Search for the cell housing the specified text and yield its (x, y) center coordinate. 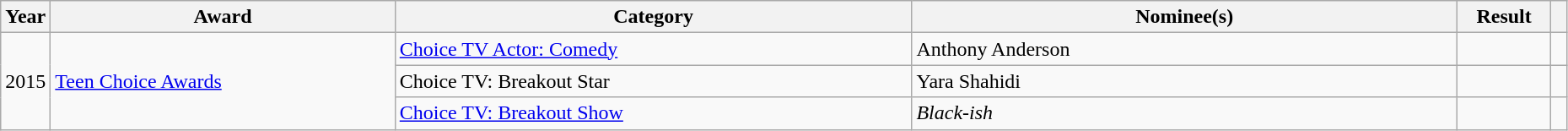
Result (1503, 17)
Anthony Anderson (1184, 49)
Yara Shahidi (1184, 81)
Award (223, 17)
2015 (25, 81)
Choice TV Actor: Comedy (653, 49)
Teen Choice Awards (223, 81)
Nominee(s) (1184, 17)
Year (25, 17)
Choice TV: Breakout Show (653, 113)
Black-ish (1184, 113)
Category (653, 17)
Choice TV: Breakout Star (653, 81)
